Extract the (X, Y) coordinate from the center of the cell holding the provided text.  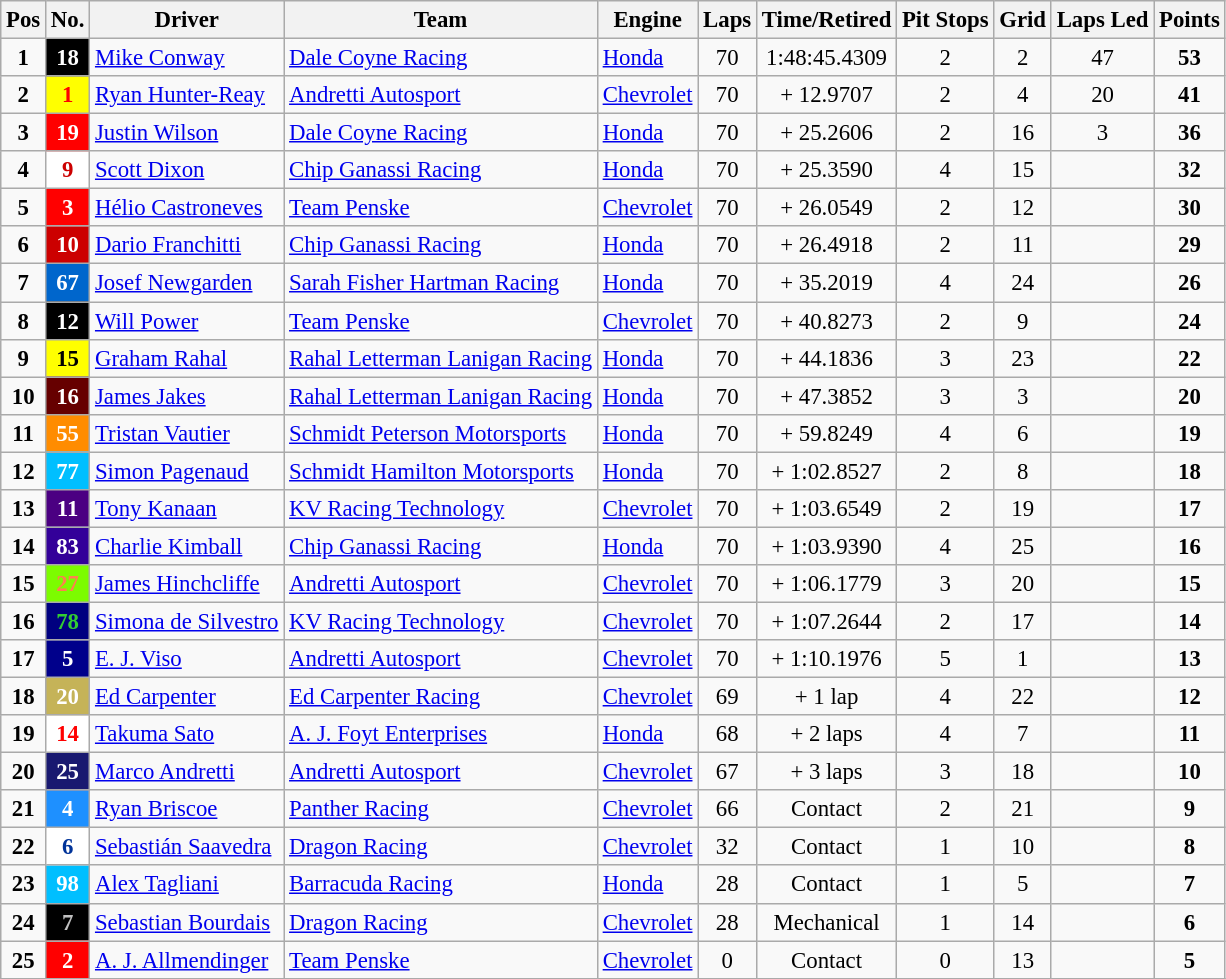
41 (1190, 95)
Ryan Briscoe (187, 809)
Mike Conway (187, 58)
Tristan Vautier (187, 433)
+ 44.1836 (827, 358)
Takuma Sato (187, 734)
Graham Rahal (187, 358)
Hélio Castroneves (187, 208)
Mechanical (827, 922)
Pit Stops (946, 20)
1:48:45.4309 (827, 58)
+ 35.2019 (827, 283)
A. J. Foyt Enterprises (441, 734)
James Jakes (187, 396)
30 (1190, 208)
Dario Franchitti (187, 245)
Schmidt Peterson Motorsports (441, 433)
55 (68, 433)
78 (68, 621)
69 (728, 697)
+ 1:06.1779 (827, 584)
Ed Carpenter (187, 697)
+ 40.8273 (827, 321)
Engine (647, 20)
Will Power (187, 321)
+ 1:03.9390 (827, 546)
+ 26.0549 (827, 208)
Marco Andretti (187, 772)
Barracuda Racing (441, 885)
Simona de Silvestro (187, 621)
Team (441, 20)
98 (68, 885)
47 (1102, 58)
Driver (187, 20)
Sebastián Saavedra (187, 847)
+ 1:03.6549 (827, 509)
Justin Wilson (187, 133)
Laps Led (1102, 20)
A. J. Allmendinger (187, 960)
+ 26.4918 (827, 245)
Tony Kanaan (187, 509)
Josef Newgarden (187, 283)
Ed Carpenter Racing (441, 697)
Charlie Kimball (187, 546)
+ 59.8249 (827, 433)
James Hinchcliffe (187, 584)
53 (1190, 58)
Points (1190, 20)
66 (728, 809)
83 (68, 546)
Simon Pagenaud (187, 471)
+ 12.9707 (827, 95)
Schmidt Hamilton Motorsports (441, 471)
Panther Racing (441, 809)
Sebastian Bourdais (187, 922)
Ryan Hunter-Reay (187, 95)
+ 1:02.8527 (827, 471)
Scott Dixon (187, 170)
27 (68, 584)
+ 47.3852 (827, 396)
+ 1:10.1976 (827, 659)
Alex Tagliani (187, 885)
+ 25.3590 (827, 170)
No. (68, 20)
Laps (728, 20)
Time/Retired (827, 20)
+ 25.2606 (827, 133)
29 (1190, 245)
77 (68, 471)
26 (1190, 283)
Grid (1022, 20)
Pos (24, 20)
+ 2 laps (827, 734)
+ 1:07.2644 (827, 621)
+ 3 laps (827, 772)
36 (1190, 133)
E. J. Viso (187, 659)
68 (728, 734)
+ 1 lap (827, 697)
Sarah Fisher Hartman Racing (441, 283)
